Output the (X, Y) coordinate of the center of the cell containing the given text.  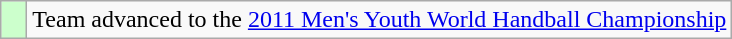
Team advanced to the 2011 Men's Youth World Handball Championship (380, 20)
